Search for the cell housing the specified text and yield its [X, Y] center coordinate. 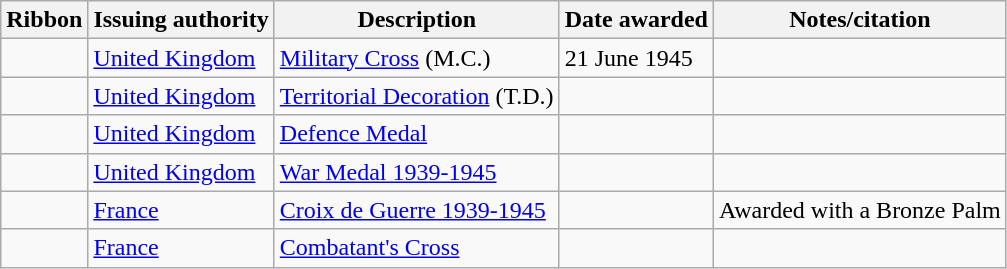
Defence Medal [416, 134]
Description [416, 20]
Combatant's Cross [416, 248]
Date awarded [636, 20]
Issuing authority [181, 20]
Awarded with a Bronze Palm [860, 210]
Ribbon [44, 20]
21 June 1945 [636, 58]
Territorial Decoration (T.D.) [416, 96]
Military Cross (M.C.) [416, 58]
Notes/citation [860, 20]
Croix de Guerre 1939-1945 [416, 210]
War Medal 1939-1945 [416, 172]
